Scan for the cell matching the given text and deliver its [x, y] coordinate at center. 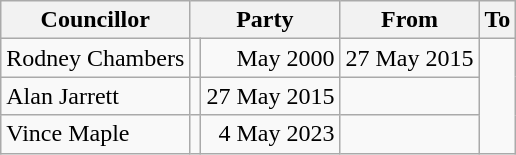
Rodney Chambers [96, 58]
To [498, 20]
Vince Maple [96, 134]
Councillor [96, 20]
Party [265, 20]
4 May 2023 [270, 134]
May 2000 [270, 58]
From [410, 20]
Alan Jarrett [96, 96]
